Search for the cell housing the specified text and yield its [x, y] center coordinate. 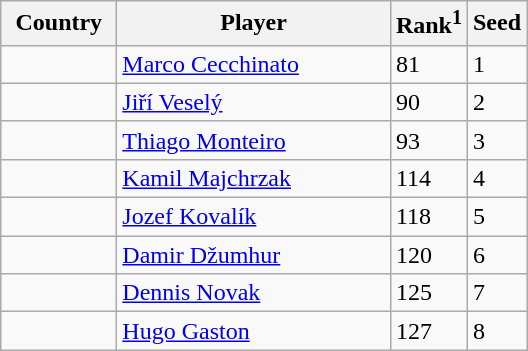
Marco Cecchinato [254, 64]
Dennis Novak [254, 293]
Thiago Monteiro [254, 140]
125 [428, 293]
114 [428, 178]
Seed [496, 24]
Jozef Kovalík [254, 217]
5 [496, 217]
Hugo Gaston [254, 331]
127 [428, 331]
1 [496, 64]
6 [496, 255]
4 [496, 178]
Kamil Majchrzak [254, 178]
Jiří Veselý [254, 102]
118 [428, 217]
Player [254, 24]
7 [496, 293]
93 [428, 140]
81 [428, 64]
Damir Džumhur [254, 255]
8 [496, 331]
3 [496, 140]
2 [496, 102]
90 [428, 102]
120 [428, 255]
Rank1 [428, 24]
Country [59, 24]
